Scan for the cell matching the given text and deliver its [X, Y] coordinate at center. 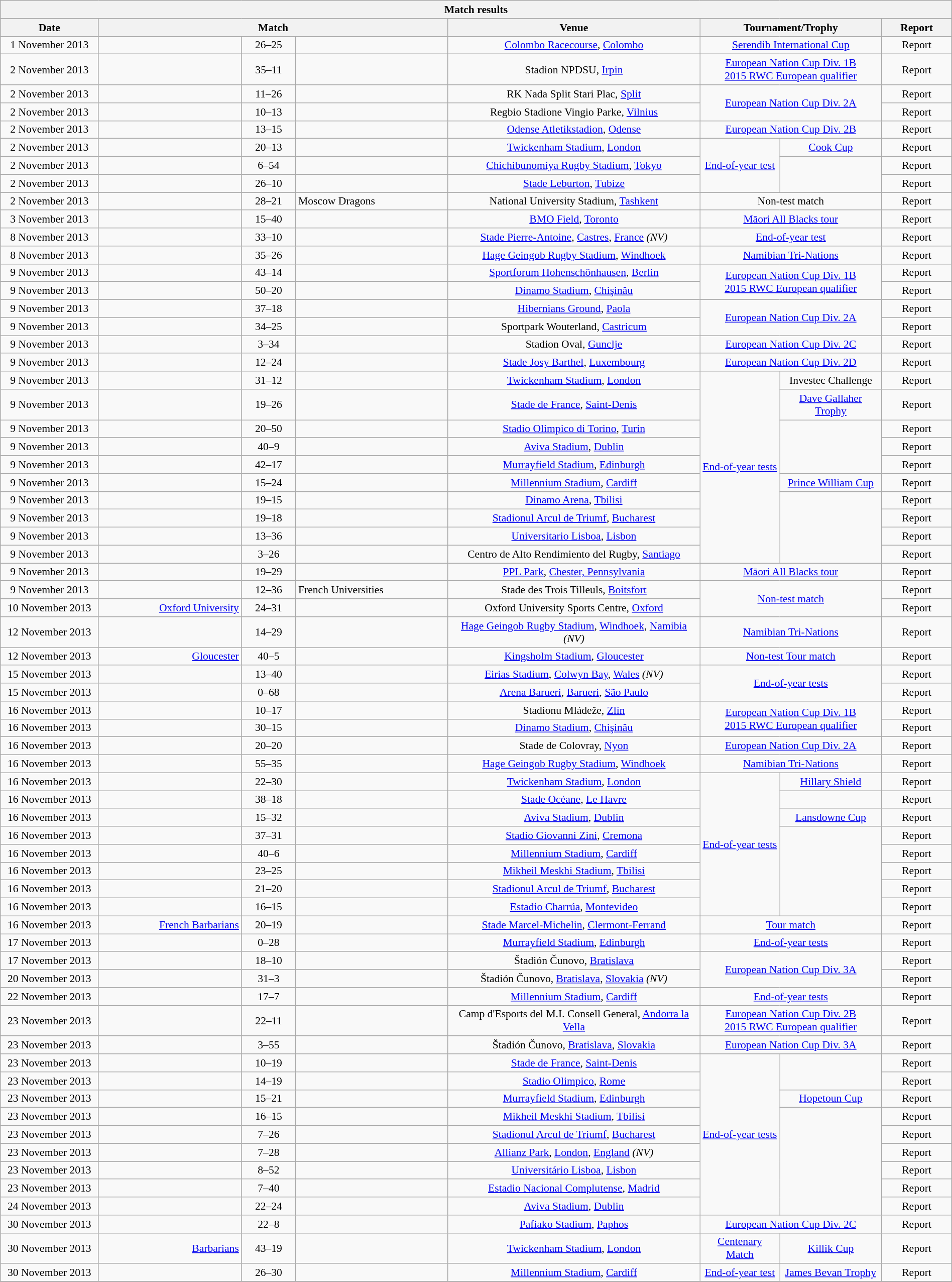
Colombo Racecourse, Colombo [573, 45]
Universitario Lisboa, Lisbon [573, 537]
Dinamo Arena, Tbilisi [573, 500]
20–13 [269, 148]
22 November 2013 [49, 997]
Stade de Colovray, Nyon [573, 746]
15–21 [269, 1099]
3–26 [269, 554]
22–30 [269, 782]
18–10 [269, 961]
13–36 [269, 537]
7–26 [269, 1135]
17–7 [269, 997]
1 November 2013 [49, 45]
28–21 [269, 201]
8–52 [269, 1170]
Stade Océane, Le Havre [573, 800]
French Universities [372, 590]
34–25 [269, 327]
PPL Park, Chester, Pennsylvania [573, 572]
Tournament/Trophy [791, 28]
Arena Barueri, Barueri, São Paulo [573, 692]
Oxford University [170, 608]
13–40 [269, 675]
Stade Marcel-Michelin, Clermont-Ferrand [573, 925]
National University Stadium, Tashkent [573, 201]
37–31 [269, 835]
Venue [573, 28]
Allianz Park, London, England (NV) [573, 1152]
10–19 [269, 1063]
Kingsholm Stadium, Gloucester [573, 657]
Sportforum Hohenschönhausen, Berlin [573, 273]
Lansdowne Cup [830, 818]
50–20 [269, 291]
Serendib International Cup [791, 45]
Moscow Dragons [372, 201]
22–8 [269, 1224]
12–24 [269, 363]
RK Nada Split Stari Plac, Split [573, 94]
Regbio Stadione Vingio Parke, Vilnius [573, 112]
Date [49, 28]
Chichibunomiya Rugby Stadium, Tokyo [573, 166]
Estadio Nacional Complutense, Madrid [573, 1189]
20–50 [269, 429]
3 November 2013 [49, 220]
33–10 [269, 237]
Centro de Alto Rendimiento del Rugby, Santiago [573, 554]
31–3 [269, 979]
Hage Geingob Rugby Stadium, Windhoek, Namibia (NV) [573, 632]
20–19 [269, 925]
Prince William Cup [830, 483]
Stade Pierre-Antoine, Castres, France (NV) [573, 237]
15–24 [269, 483]
Štadión Čunovo, Bratislava, Slovakia [573, 1045]
Stade des Trois Tilleuls, Boitsfort [573, 590]
Match results [476, 10]
Gloucester [170, 657]
40–5 [269, 657]
40–9 [269, 447]
15–32 [269, 818]
19–29 [269, 572]
11–26 [269, 94]
35–11 [269, 69]
Stadio Olimpico, Rome [573, 1081]
20–20 [269, 746]
55–35 [269, 764]
Štadión Čunovo, Bratislava [573, 961]
42–17 [269, 465]
7–28 [269, 1152]
European Nation Cup Div. 2B2015 RWC European qualifier [791, 1021]
26–10 [269, 183]
19–15 [269, 500]
Dave Gallaher Trophy [830, 405]
Stadion Oval, Gunclje [573, 345]
Sportpark Wouterland, Castricum [573, 327]
7–40 [269, 1189]
Oxford University Sports Centre, Oxford [573, 608]
23–25 [269, 871]
Match [273, 28]
37–18 [269, 309]
European Nation Cup Div. 2B [791, 130]
14–19 [269, 1081]
15–40 [269, 220]
0–28 [269, 943]
3–55 [269, 1045]
14–29 [269, 632]
6–54 [269, 166]
30–15 [269, 728]
Estadio Charrúa, Montevideo [573, 907]
Investec Challenge [830, 380]
10–13 [269, 112]
Camp d'Esports del M.I. Consell General, Andorra la Vella [573, 1021]
10 November 2013 [49, 608]
0–68 [269, 692]
Cook Cup [830, 148]
43–19 [269, 1248]
Eirias Stadium, Colwyn Bay, Wales (NV) [573, 675]
Štadión Čunovo, Bratislava, Slovakia (NV) [573, 979]
Hillary Shield [830, 782]
Odense Atletikstadion, Odense [573, 130]
Stadio Olimpico di Torino, Turin [573, 429]
Pafiako Stadium, Paphos [573, 1224]
Hopetoun Cup [830, 1099]
19–18 [269, 518]
Killik Cup [830, 1248]
Stade Josy Barthel, Luxembourg [573, 363]
38–18 [269, 800]
31–12 [269, 380]
Centenary Match [740, 1248]
Stadion NPDSU, Irpin [573, 69]
Stade Leburton, Tubize [573, 183]
Tour match [791, 925]
Hibernians Ground, Paola [573, 309]
43–14 [269, 273]
Barbarians [170, 1248]
BMO Field, Toronto [573, 220]
26–25 [269, 45]
3–34 [269, 345]
22–11 [269, 1021]
19–26 [269, 405]
24–31 [269, 608]
13–15 [269, 130]
Universitário Lisboa, Lisbon [573, 1170]
Stadio Giovanni Zini, Cremona [573, 835]
Non-test Tour match [791, 657]
10–17 [269, 710]
22–24 [269, 1206]
European Nation Cup Div. 2D [791, 363]
12–36 [269, 590]
24 November 2013 [49, 1206]
French Barbarians [170, 925]
26–30 [269, 1273]
35–26 [269, 255]
Stadionu Mládeže, Zlín [573, 710]
40–6 [269, 853]
21–20 [269, 889]
20 November 2013 [49, 979]
James Bevan Trophy [830, 1273]
